For the text-containing cell, return its midpoint in [X, Y] coordinate format. 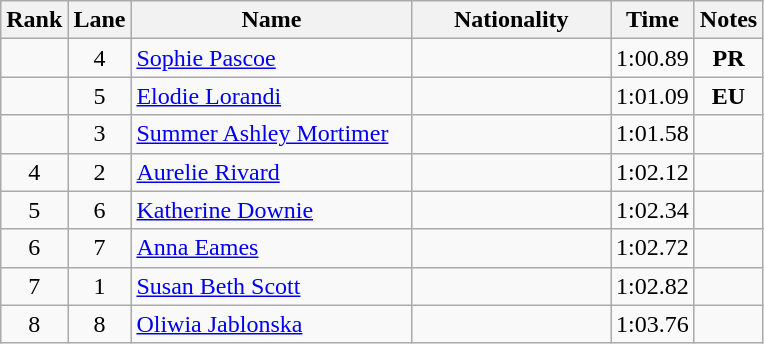
1:03.76 [653, 324]
1:02.82 [653, 286]
Elodie Lorandi [272, 96]
EU [728, 96]
Anna Eames [272, 248]
1:00.89 [653, 58]
Katherine Downie [272, 210]
2 [100, 172]
Lane [100, 20]
Rank [34, 20]
Time [653, 20]
Oliwia Jablonska [272, 324]
1 [100, 286]
Susan Beth Scott [272, 286]
Name [272, 20]
Sophie Pascoe [272, 58]
Summer Ashley Mortimer [272, 134]
1:01.58 [653, 134]
1:01.09 [653, 96]
1:02.34 [653, 210]
1:02.12 [653, 172]
Aurelie Rivard [272, 172]
Nationality [512, 20]
1:02.72 [653, 248]
Notes [728, 20]
3 [100, 134]
PR [728, 58]
